Locate the cell with the specified text and output its [x, y] center coordinate. 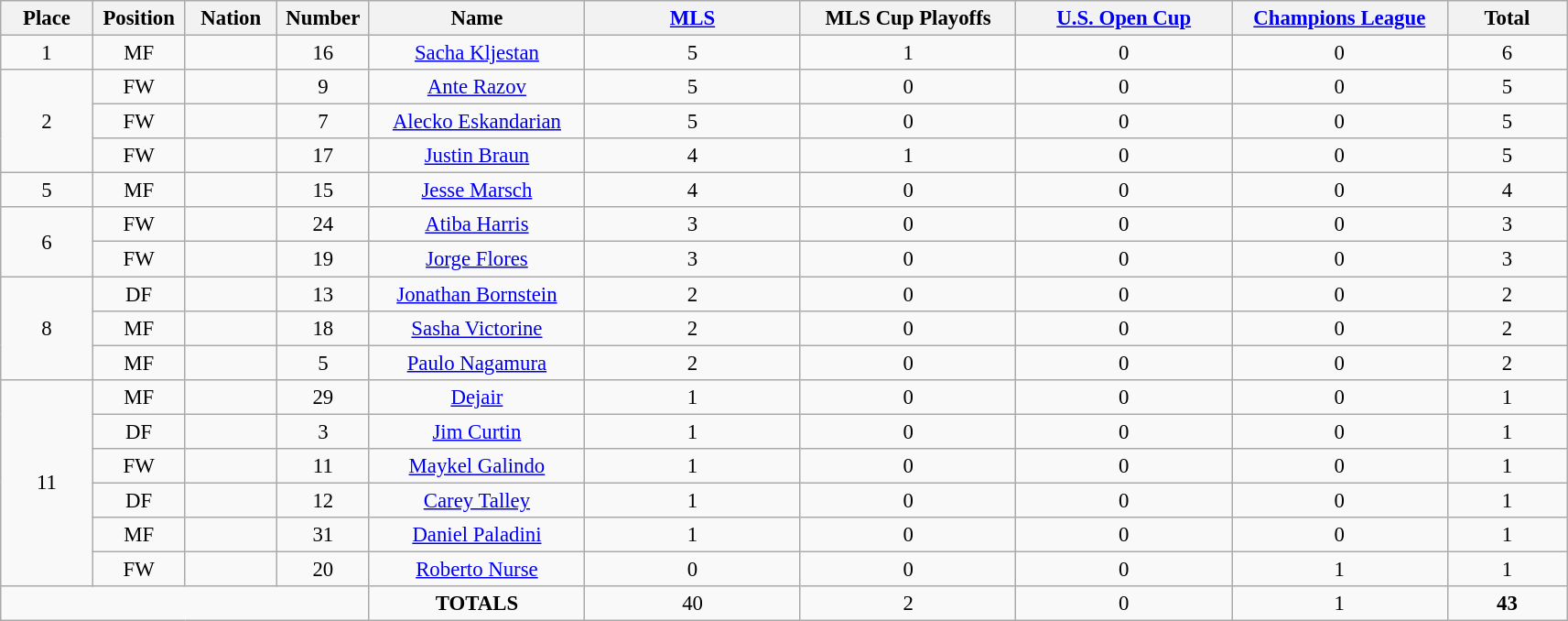
31 [324, 535]
13 [324, 294]
Sacha Kljestan [477, 53]
Number [324, 18]
Nation [231, 18]
Alecko Eskandarian [477, 122]
8 [48, 328]
Position [139, 18]
Dejair [477, 397]
MLS [693, 18]
Carey Talley [477, 500]
Daniel Paladini [477, 535]
12 [324, 500]
40 [693, 604]
Atiba Harris [477, 224]
7 [324, 122]
Jim Curtin [477, 431]
Total [1507, 18]
Maykel Galindo [477, 466]
Justin Braun [477, 156]
Ante Razov [477, 87]
Jesse Marsch [477, 191]
Name [477, 18]
U.S. Open Cup [1124, 18]
Jonathan Bornstein [477, 294]
Place [48, 18]
20 [324, 569]
TOTALS [477, 604]
29 [324, 397]
Champions League [1340, 18]
24 [324, 224]
9 [324, 87]
15 [324, 191]
Paulo Nagamura [477, 363]
Jorge Flores [477, 259]
17 [324, 156]
43 [1507, 604]
Roberto Nurse [477, 569]
18 [324, 328]
19 [324, 259]
16 [324, 53]
MLS Cup Playoffs [908, 18]
Sasha Victorine [477, 328]
